Determine the [x, y] coordinate at the center of the cell enclosing the given text.  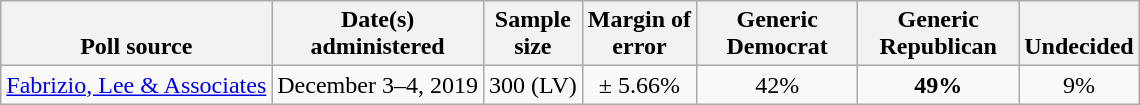
Poll source [136, 34]
9% [1079, 85]
Undecided [1079, 34]
49% [938, 85]
Samplesize [532, 34]
Date(s)administered [378, 34]
Margin oferror [639, 34]
Generic Republican [938, 34]
Fabrizio, Lee & Associates [136, 85]
± 5.66% [639, 85]
December 3–4, 2019 [378, 85]
42% [778, 85]
Generic Democrat [778, 34]
300 (LV) [532, 85]
